Return the (x, y) coordinate for the center point of the cell that contains the specified text.  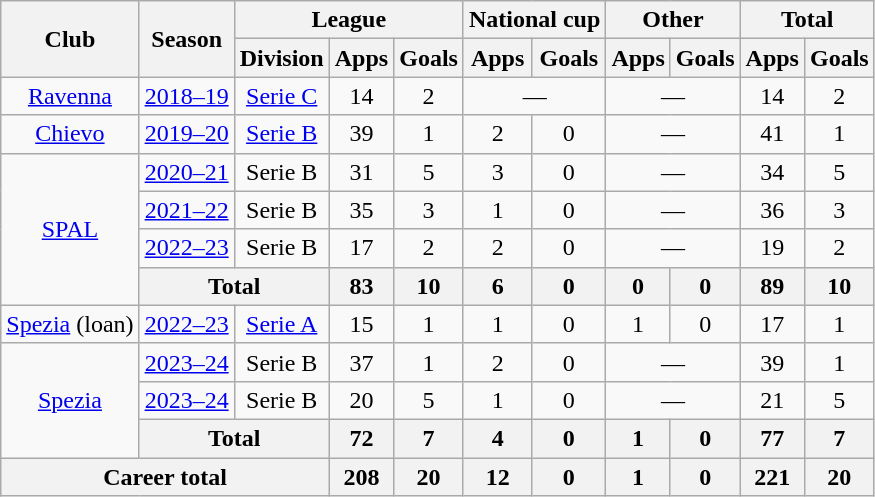
2019–20 (186, 134)
Club (70, 39)
Spezia (loan) (70, 324)
Division (282, 58)
Serie A (282, 324)
Serie C (282, 96)
21 (772, 400)
19 (772, 248)
Season (186, 39)
36 (772, 210)
2018–19 (186, 96)
6 (497, 286)
89 (772, 286)
SPAL (70, 229)
Chievo (70, 134)
Ravenna (70, 96)
Career total (165, 477)
2020–21 (186, 172)
37 (361, 362)
Spezia (70, 400)
83 (361, 286)
12 (497, 477)
77 (772, 438)
2021–22 (186, 210)
31 (361, 172)
35 (361, 210)
221 (772, 477)
208 (361, 477)
National cup (534, 20)
34 (772, 172)
4 (497, 438)
15 (361, 324)
41 (772, 134)
72 (361, 438)
League (348, 20)
Other (673, 20)
